For the text-containing cell, return its midpoint in [x, y] coordinate format. 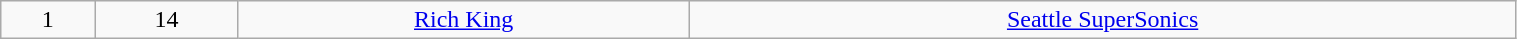
Rich King [464, 20]
14 [166, 20]
1 [48, 20]
Seattle SuperSonics [1102, 20]
